For the text-containing cell, return its midpoint in (x, y) coordinate format. 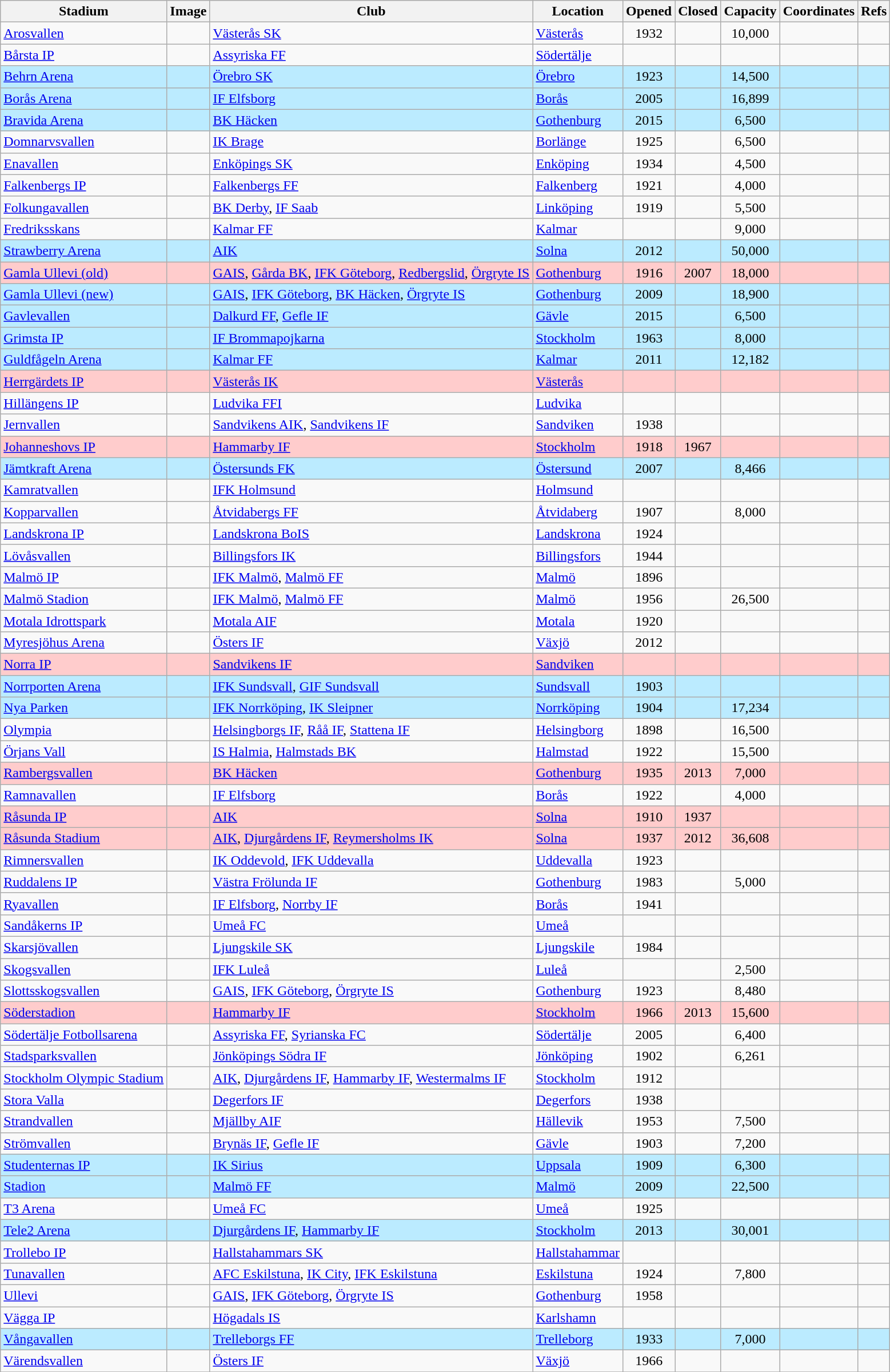
Mjällby AIF (372, 1122)
1919 (649, 207)
Billingsfors (578, 555)
6,300 (750, 1165)
Slottsskogsvallen (83, 991)
1920 (649, 621)
Sundsvall (578, 686)
Borlänge (578, 142)
Ramnavallen (83, 795)
Trelleborgs FF (372, 1339)
Falkenbergs IP (83, 185)
18,900 (750, 295)
2,500 (750, 969)
IK Brage (372, 142)
Falkenberg (578, 185)
7,200 (750, 1143)
Tele2 Arena (83, 1230)
Dalkurd FF, Gefle IF (372, 316)
GAIS, IFK Göteborg, BK Häcken, Örgryte IS (372, 295)
Jönköpings Södra IF (372, 1056)
6,400 (750, 1035)
Malmö IP (83, 577)
1916 (649, 273)
22,500 (750, 1187)
Landskrona BoIS (372, 534)
Vägga IP (83, 1317)
Uddevalla (578, 860)
Borås Arena (83, 98)
Domnarvsvallen (83, 142)
Ludvika FFI (372, 403)
Gavlevallen (83, 316)
1984 (649, 947)
Myresjöhus Arena (83, 643)
15,600 (750, 1013)
Sandvikens AIK, Sandvikens IF (372, 425)
Strömvallen (83, 1143)
1898 (649, 730)
Sandvikens IF (372, 665)
1944 (649, 555)
Behrn Arena (83, 77)
14,500 (750, 77)
Jernvallen (83, 425)
Nya Parken (83, 708)
Norra IP (83, 665)
Ryavallen (83, 904)
1958 (649, 1295)
Refs (874, 11)
Karlshamn (578, 1317)
Lövåsvallen (83, 555)
Bårsta IP (83, 55)
50,000 (750, 250)
IFK Norrköping, IK Sleipner (372, 708)
1918 (649, 447)
Degerfors (578, 1100)
4,500 (750, 164)
Capacity (750, 11)
IFK Sundsvall, GIF Sundsvall (372, 686)
Hillängens IP (83, 403)
Arosvallen (83, 33)
Jämtkraft Arena (83, 468)
Linköping (578, 207)
Östersund (578, 468)
Image (189, 11)
8,466 (750, 468)
Västerås IK (372, 381)
Norrköping (578, 708)
Stockholm Olympic Stadium (83, 1078)
Strandvallen (83, 1122)
Landskrona IP (83, 534)
AIK, Djurgårdens IF, Reymersholms IK (372, 838)
2011 (649, 360)
GAIS, Gårda BK, IFK Göteborg, Redbergslid, Örgryte IS (372, 273)
Ruddalens IP (83, 882)
15,500 (750, 751)
IK Oddevold, IFK Uddevalla (372, 860)
Halmstad (578, 751)
Råsunda IP (83, 817)
AFC Eskilstuna, IK City, IFK Eskilstuna (372, 1274)
Hallstahammars SK (372, 1252)
Folkungavallen (83, 207)
Motala Idrottspark (83, 621)
1934 (649, 164)
Gamla Ullevi (old) (83, 273)
Söderstadion (83, 1013)
1904 (649, 708)
IF Brommapojkarna (372, 338)
Falkenbergs FF (372, 185)
1921 (649, 185)
AIK, Djurgårdens IF, Hammarby IF, Westermalms IF (372, 1078)
IF Elfsborg, Norrby IF (372, 904)
1967 (698, 447)
Hällevik (578, 1122)
Assyriska FF (372, 55)
1907 (649, 512)
Rambergsvallen (83, 773)
16,500 (750, 730)
Värendsvallen (83, 1361)
Örjans Vall (83, 751)
Helsingborgs IF, Råå IF, Stattena IF (372, 730)
Malmö FF (372, 1187)
Gamla Ullevi (new) (83, 295)
Jönköping (578, 1056)
Tunavallen (83, 1274)
Motala AIF (372, 621)
Enköping (578, 164)
Djurgårdens IF, Hammarby IF (372, 1230)
Norrporten Arena (83, 686)
Uppsala (578, 1165)
Stadion (83, 1187)
Västerås SK (372, 33)
Stora Valla (83, 1100)
Herrgärdets IP (83, 381)
36,608 (750, 838)
Coordinates (819, 11)
Råsunda Stadium (83, 838)
5,000 (750, 882)
Holmsund (578, 490)
Johanneshovs IP (83, 447)
Luleå (578, 969)
Strawberry Arena (83, 250)
16,899 (750, 98)
30,001 (750, 1230)
12,182 (750, 360)
Västra Frölunda IF (372, 882)
1963 (649, 338)
Billingsfors IK (372, 555)
IFK Holmsund (372, 490)
IFK Luleå (372, 969)
Skarsjövallen (83, 947)
Motala (578, 621)
1953 (649, 1122)
Enköpings SK (372, 164)
Closed (698, 11)
Kopparvallen (83, 512)
Ljungskile SK (372, 947)
Åtvidaberg (578, 512)
BK Derby, IF Saab (372, 207)
Skogsvallen (83, 969)
1933 (649, 1339)
Location (578, 11)
5,500 (750, 207)
1909 (649, 1165)
Brynäs IF, Gefle IF (372, 1143)
Guldfågeln Arena (83, 360)
Olympia (83, 730)
T3 Arena (83, 1208)
1912 (649, 1078)
Degerfors IF (372, 1100)
1941 (649, 904)
Östersunds FK (372, 468)
Hallstahammar (578, 1252)
Landskrona (578, 534)
1983 (649, 882)
Studenternas IP (83, 1165)
Åtvidabergs FF (372, 512)
1932 (649, 33)
Stadium (83, 11)
Eskilstuna (578, 1274)
Ludvika (578, 403)
IK Sirius (372, 1165)
17,234 (750, 708)
9,000 (750, 229)
Södertälje Fotbollsarena (83, 1035)
Rimnersvallen (83, 860)
Opened (649, 11)
Vångavallen (83, 1339)
7,500 (750, 1122)
Helsingborg (578, 730)
1902 (649, 1056)
Högadals IS (372, 1317)
8,480 (750, 991)
1935 (649, 773)
Sandåkerns IP (83, 925)
6,261 (750, 1056)
Örebro SK (372, 77)
Ullevi (83, 1295)
Ljungskile (578, 947)
Grimsta IP (83, 338)
Assyriska FF, Syrianska FC (372, 1035)
1896 (649, 577)
Trelleborg (578, 1339)
Bravida Arena (83, 120)
1910 (649, 817)
Örebro (578, 77)
Fredriksskans (83, 229)
Club (372, 11)
1956 (649, 599)
7,800 (750, 1274)
Malmö Stadion (83, 599)
IS Halmia, Halmstads BK (372, 751)
10,000 (750, 33)
Trollebo IP (83, 1252)
26,500 (750, 599)
18,000 (750, 273)
Kamratvallen (83, 490)
Enavallen (83, 164)
Stadsparksvallen (83, 1056)
